Detect which cell encompasses the target text, then output its (X, Y) center coordinate. 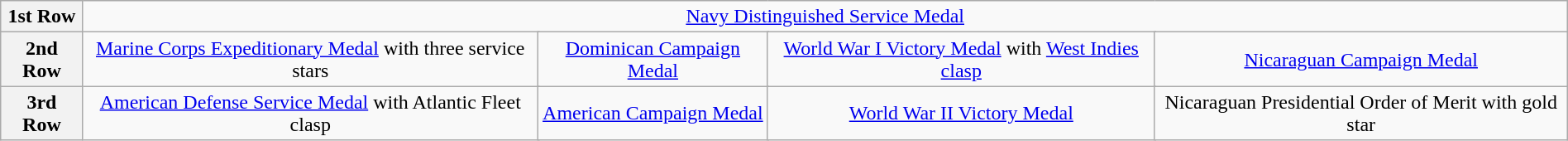
Marine Corps Expeditionary Medal with three service stars (310, 60)
1st Row (41, 17)
World War I Victory Medal with West Indies clasp (961, 60)
Nicaraguan Presidential Order of Merit with gold star (1361, 113)
3rd Row (41, 113)
American Campaign Medal (653, 113)
Nicaraguan Campaign Medal (1361, 60)
American Defense Service Medal with Atlantic Fleet clasp (310, 113)
Dominican Campaign Medal (653, 60)
World War II Victory Medal (961, 113)
2nd Row (41, 60)
Navy Distinguished Service Medal (825, 17)
